Find where the given text appears and provide that cell's center as (x, y) coordinate. 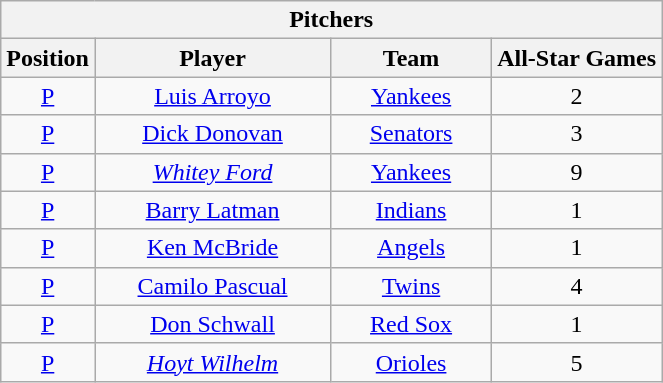
9 (577, 172)
Angels (412, 248)
Hoyt Wilhelm (212, 362)
Twins (412, 286)
5 (577, 362)
Orioles (412, 362)
Ken McBride (212, 248)
Whitey Ford (212, 172)
Dick Donovan (212, 134)
Pitchers (332, 20)
Don Schwall (212, 324)
Indians (412, 210)
Barry Latman (212, 210)
Senators (412, 134)
Luis Arroyo (212, 96)
All-Star Games (577, 58)
Player (212, 58)
Red Sox (412, 324)
Camilo Pascual (212, 286)
3 (577, 134)
2 (577, 96)
Team (412, 58)
4 (577, 286)
Position (48, 58)
